Search for the cell housing the specified text and yield its [x, y] center coordinate. 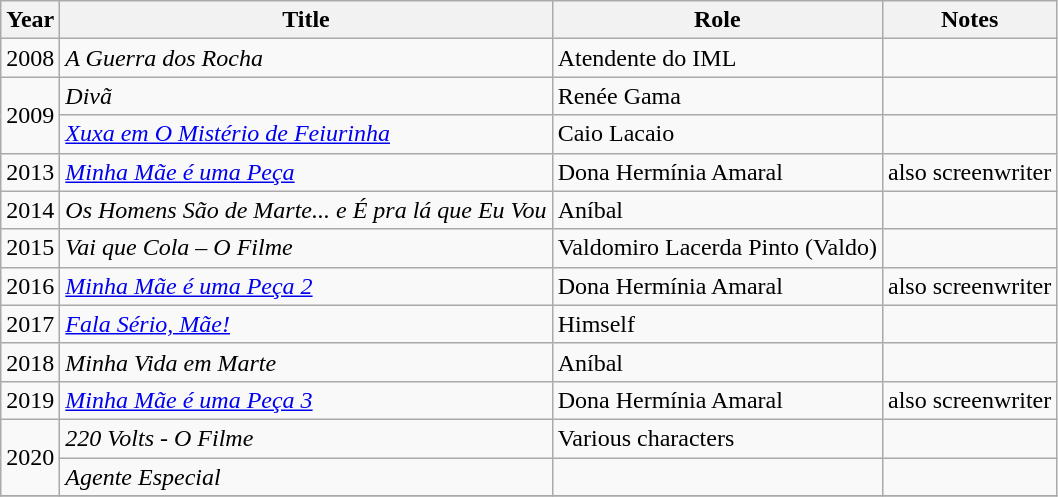
2013 [30, 172]
Xuxa em O Mistério de Feiurinha [306, 134]
Renée Gama [717, 96]
2017 [30, 324]
2018 [30, 362]
Divã [306, 96]
Os Homens São de Marte... e É pra lá que Eu Vou [306, 210]
Fala Sério, Mãe! [306, 324]
Minha Mãe é uma Peça [306, 172]
2009 [30, 115]
Minha Vida em Marte [306, 362]
Himself [717, 324]
Minha Mãe é uma Peça 2 [306, 286]
2008 [30, 58]
Notes [969, 20]
A Guerra dos Rocha [306, 58]
Minha Mãe é uma Peça 3 [306, 400]
Caio Lacaio [717, 134]
Atendente do IML [717, 58]
Role [717, 20]
Vai que Cola – O Filme [306, 248]
2020 [30, 457]
2016 [30, 286]
2015 [30, 248]
2014 [30, 210]
Various characters [717, 438]
220 Volts - O Filme [306, 438]
Agente Especial [306, 477]
Year [30, 20]
2019 [30, 400]
Valdomiro Lacerda Pinto (Valdo) [717, 248]
Title [306, 20]
